Identify which cell holds the provided text, then report its [x, y] central coordinate. 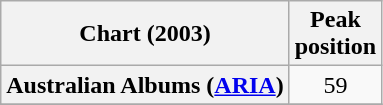
59 [335, 85]
Chart (2003) [145, 34]
Peakposition [335, 34]
Australian Albums (ARIA) [145, 85]
